Locate the cell with the specified text and output its (x, y) center coordinate. 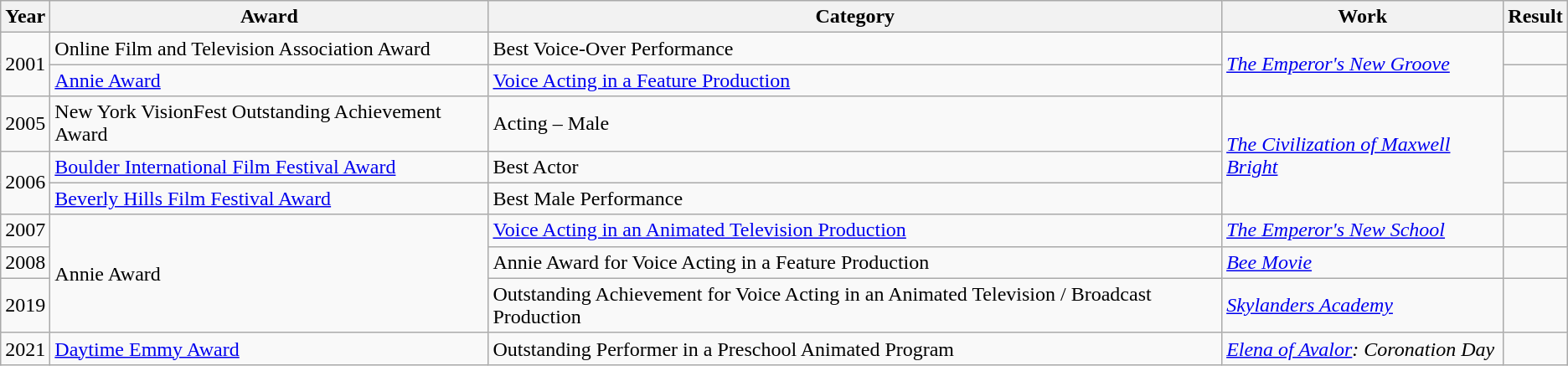
2021 (25, 348)
Category (855, 17)
The Civilization of Maxwell Bright (1363, 156)
2007 (25, 230)
Year (25, 17)
2019 (25, 305)
Acting – Male (855, 124)
Online Film and Television Association Award (270, 49)
2008 (25, 262)
2006 (25, 183)
Annie Award for Voice Acting in a Feature Production (855, 262)
Award (270, 17)
The Emperor's New Groove (1363, 64)
Voice Acting in a Feature Production (855, 80)
Best Male Performance (855, 198)
Best Actor (855, 167)
The Emperor's New School (1363, 230)
Daytime Emmy Award (270, 348)
Work (1363, 17)
Beverly Hills Film Festival Award (270, 198)
Boulder International Film Festival Award (270, 167)
Outstanding Achievement for Voice Acting in an Animated Television / Broadcast Production (855, 305)
Best Voice-Over Performance (855, 49)
Outstanding Performer in a Preschool Animated Program (855, 348)
2005 (25, 124)
Skylanders Academy (1363, 305)
Voice Acting in an Animated Television Production (855, 230)
Bee Movie (1363, 262)
New York VisionFest Outstanding Achievement Award (270, 124)
Result (1535, 17)
Elena of Avalor: Coronation Day (1363, 348)
2001 (25, 64)
